Scan for the cell matching the given text and deliver its (x, y) coordinate at center. 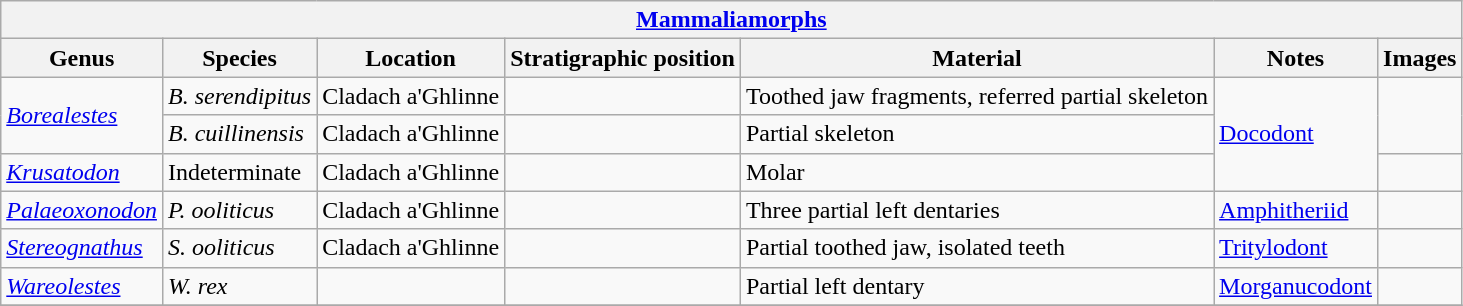
Mammaliamorphs (732, 20)
Tritylodont (1296, 248)
Palaeoxonodon (82, 210)
Indeterminate (239, 172)
Stereognathus (82, 248)
Species (239, 58)
B. serendipitus (239, 96)
Partial left dentary (976, 286)
B. cuillinensis (239, 134)
Krusatodon (82, 172)
Amphitheriid (1296, 210)
Images (1420, 58)
P. ooliticus (239, 210)
Material (976, 58)
Location (411, 58)
S. ooliticus (239, 248)
Toothed jaw fragments, referred partial skeleton (976, 96)
Partial skeleton (976, 134)
Partial toothed jaw, isolated teeth (976, 248)
Stratigraphic position (623, 58)
W. rex (239, 286)
Notes (1296, 58)
Docodont (1296, 134)
Morganucodont (1296, 286)
Borealestes (82, 115)
Wareolestes (82, 286)
Molar (976, 172)
Genus (82, 58)
Three partial left dentaries (976, 210)
